Scan for the cell matching the given text and deliver its (X, Y) coordinate at center. 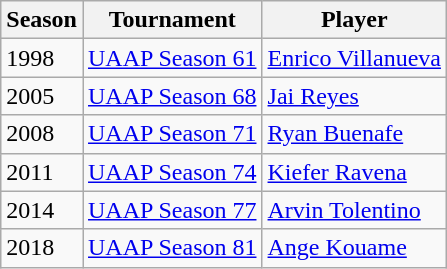
UAAP Season 68 (172, 96)
2005 (42, 96)
2014 (42, 210)
2011 (42, 172)
Ryan Buenafe (354, 134)
2008 (42, 134)
Tournament (172, 20)
Arvin Tolentino (354, 210)
1998 (42, 58)
UAAP Season 77 (172, 210)
Season (42, 20)
Enrico Villanueva (354, 58)
2018 (42, 248)
Ange Kouame (354, 248)
UAAP Season 81 (172, 248)
Jai Reyes (354, 96)
Kiefer Ravena (354, 172)
Player (354, 20)
UAAP Season 71 (172, 134)
UAAP Season 61 (172, 58)
UAAP Season 74 (172, 172)
